Output the (x, y) coordinate of the center of the cell containing the given text.  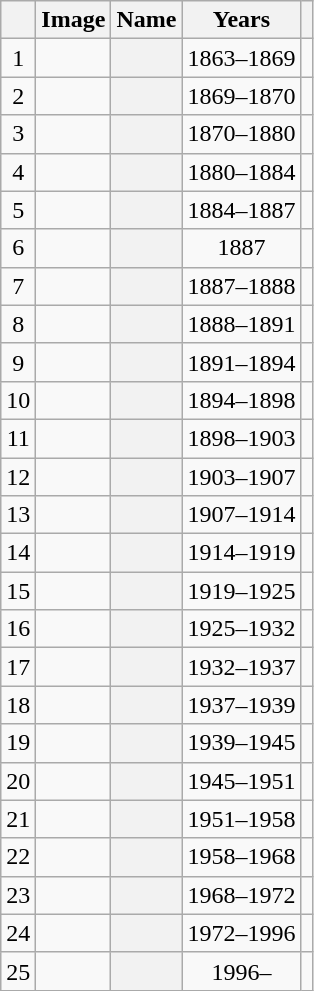
1919–1925 (242, 591)
12 (18, 477)
8 (18, 324)
15 (18, 591)
1880–1884 (242, 172)
1870–1880 (242, 134)
11 (18, 438)
13 (18, 515)
20 (18, 781)
Years (242, 20)
18 (18, 705)
1887–1888 (242, 286)
1939–1945 (242, 743)
Image (74, 20)
3 (18, 134)
9 (18, 362)
21 (18, 819)
1869–1870 (242, 96)
22 (18, 857)
14 (18, 553)
1945–1951 (242, 781)
6 (18, 248)
1907–1914 (242, 515)
1863–1869 (242, 58)
Name (146, 20)
1888–1891 (242, 324)
1932–1937 (242, 667)
1937–1939 (242, 705)
1972–1996 (242, 933)
1951–1958 (242, 819)
1898–1903 (242, 438)
7 (18, 286)
4 (18, 172)
1887 (242, 248)
25 (18, 971)
1925–1932 (242, 629)
5 (18, 210)
16 (18, 629)
24 (18, 933)
1884–1887 (242, 210)
1996– (242, 971)
1891–1894 (242, 362)
1958–1968 (242, 857)
1 (18, 58)
1894–1898 (242, 400)
2 (18, 96)
23 (18, 895)
17 (18, 667)
1903–1907 (242, 477)
19 (18, 743)
1914–1919 (242, 553)
10 (18, 400)
1968–1972 (242, 895)
